Detect which cell encompasses the target text, then output its [X, Y] center coordinate. 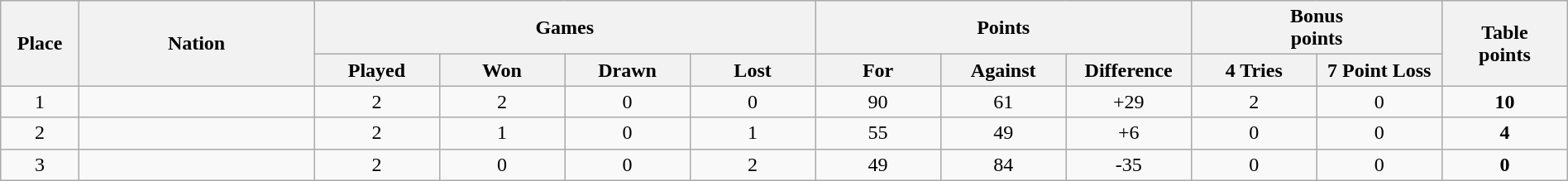
61 [1003, 102]
For [878, 70]
Won [502, 70]
3 [40, 164]
Bonuspoints [1317, 28]
+6 [1129, 133]
Points [1004, 28]
Drawn [628, 70]
Lost [753, 70]
84 [1003, 164]
7 Point Loss [1379, 70]
Games [565, 28]
Played [377, 70]
Place [40, 43]
4 [1505, 133]
Nation [196, 43]
Tablepoints [1505, 43]
55 [878, 133]
Against [1003, 70]
+29 [1129, 102]
10 [1505, 102]
Difference [1129, 70]
4 Tries [1254, 70]
-35 [1129, 164]
90 [878, 102]
